For the text-containing cell, return its midpoint in [X, Y] coordinate format. 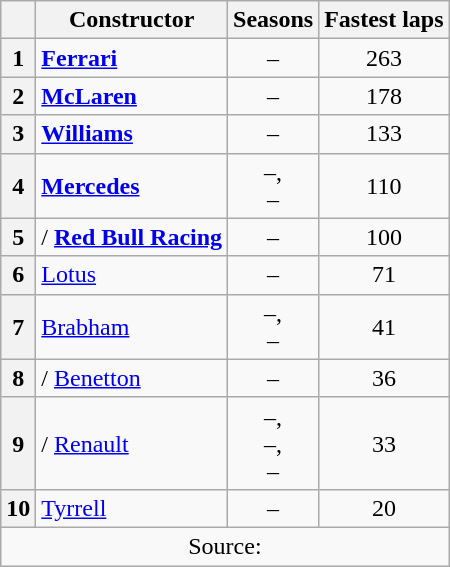
–,–,– [274, 443]
1 [18, 58]
263 [384, 58]
33 [384, 443]
Mercedes [132, 186]
10 [18, 508]
9 [18, 443]
Source: [225, 546]
133 [384, 134]
6 [18, 275]
7 [18, 326]
Lotus [132, 275]
Ferrari [132, 58]
71 [384, 275]
Constructor [132, 20]
2 [18, 96]
36 [384, 378]
Brabham [132, 326]
Williams [132, 134]
Tyrrell [132, 508]
5 [18, 237]
/ Red Bull Racing [132, 237]
100 [384, 237]
178 [384, 96]
McLaren [132, 96]
Seasons [274, 20]
Fastest laps [384, 20]
110 [384, 186]
/ Renault [132, 443]
/ Benetton [132, 378]
41 [384, 326]
4 [18, 186]
3 [18, 134]
20 [384, 508]
8 [18, 378]
